Output the (X, Y) coordinate of the center of the cell containing the given text.  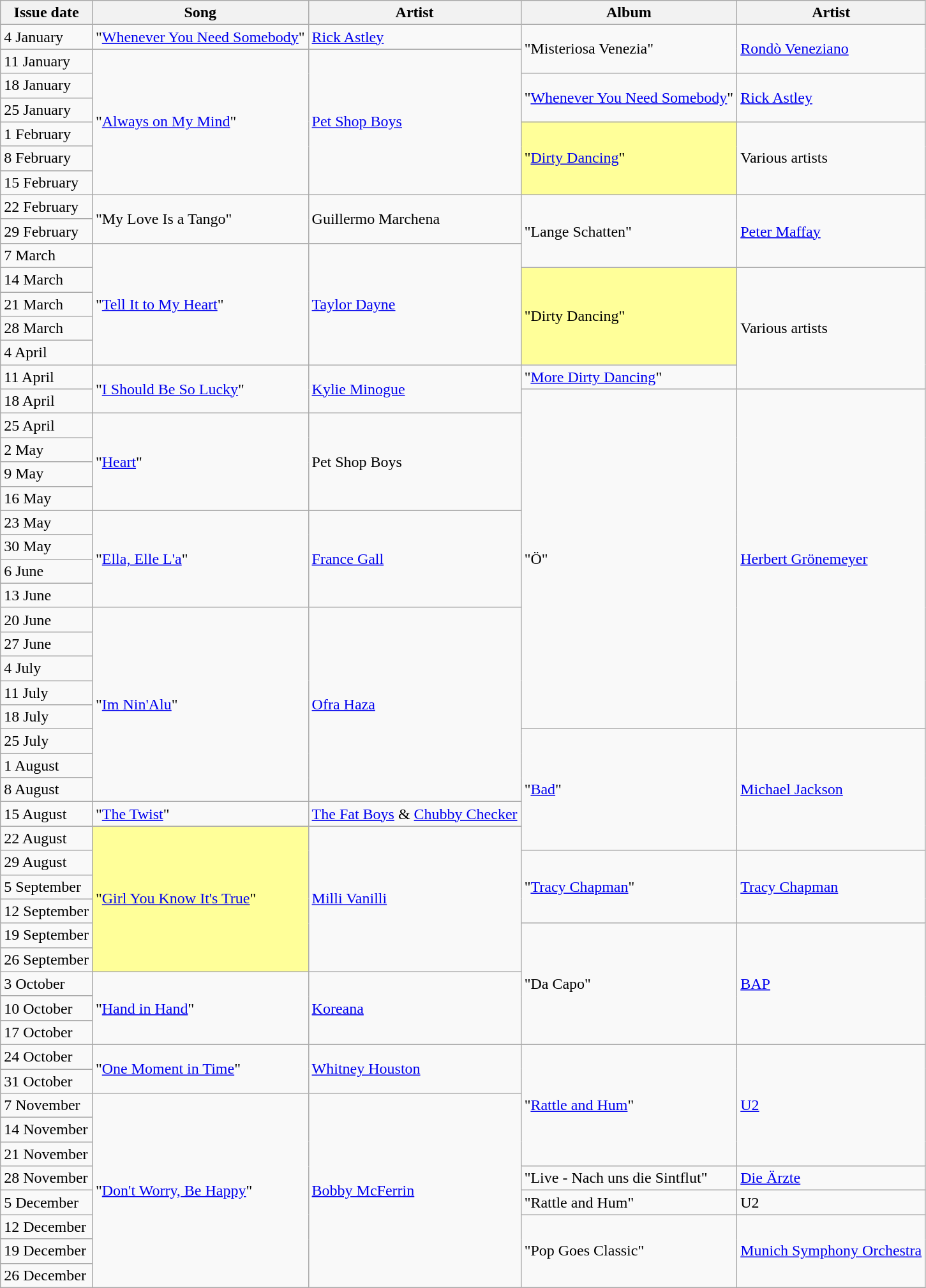
28 March (47, 329)
28 November (47, 1178)
"Ö" (629, 559)
"The Twist" (200, 814)
"Bad" (629, 790)
20 June (47, 619)
"Don't Worry, Be Happy" (200, 1190)
24 October (47, 1056)
Die Ärzte (831, 1178)
12 September (47, 911)
14 March (47, 279)
22 February (47, 207)
12 December (47, 1227)
23 May (47, 522)
18 April (47, 401)
1 August (47, 766)
11 April (47, 377)
27 June (47, 644)
14 November (47, 1130)
7 November (47, 1106)
Michael Jackson (831, 790)
Peter Maffay (831, 231)
5 December (47, 1203)
Issue date (47, 13)
1 February (47, 134)
21 November (47, 1154)
"More Dirty Dancing" (629, 377)
Herbert Grönemeyer (831, 559)
"Hand in Hand" (200, 1008)
"One Moment in Time" (200, 1069)
Guillermo Marchena (415, 219)
15 February (47, 182)
16 May (47, 498)
Taylor Dayne (415, 304)
"Ella, Elle L'a" (200, 559)
19 September (47, 935)
Kylie Minogue (415, 389)
"Girl You Know It's True" (200, 899)
11 July (47, 692)
Tracy Chapman (831, 887)
"I Should Be So Lucky" (200, 389)
7 March (47, 255)
11 January (47, 61)
29 February (47, 231)
9 May (47, 474)
Ofra Haza (415, 704)
21 March (47, 304)
Milli Vanilli (415, 899)
6 June (47, 571)
"Tell It to My Heart" (200, 304)
"Da Capo" (629, 984)
18 January (47, 85)
19 December (47, 1251)
4 April (47, 353)
Rondò Veneziano (831, 49)
"Always on My Mind" (200, 122)
8 February (47, 158)
25 July (47, 741)
5 September (47, 887)
"Pop Goes Classic" (629, 1251)
Song (200, 13)
2 May (47, 450)
25 April (47, 426)
26 September (47, 959)
15 August (47, 814)
"Tracy Chapman" (629, 887)
13 June (47, 595)
4 July (47, 668)
3 October (47, 984)
"My Love Is a Tango" (200, 219)
8 August (47, 790)
BAP (831, 984)
The Fat Boys & Chubby Checker (415, 814)
"Im Nin'Alu" (200, 704)
"Heart" (200, 462)
Koreana (415, 1008)
"Lange Schatten" (629, 231)
"Live - Nach uns die Sintflut" (629, 1178)
Album (629, 13)
France Gall (415, 559)
22 August (47, 838)
30 May (47, 547)
29 August (47, 862)
26 December (47, 1275)
Bobby McFerrin (415, 1190)
Whitney Houston (415, 1069)
"Misteriosa Venezia" (629, 49)
18 July (47, 717)
4 January (47, 37)
Munich Symphony Orchestra (831, 1251)
10 October (47, 1008)
17 October (47, 1032)
25 January (47, 110)
31 October (47, 1081)
